Locate the cell with the specified text and output its [X, Y] center coordinate. 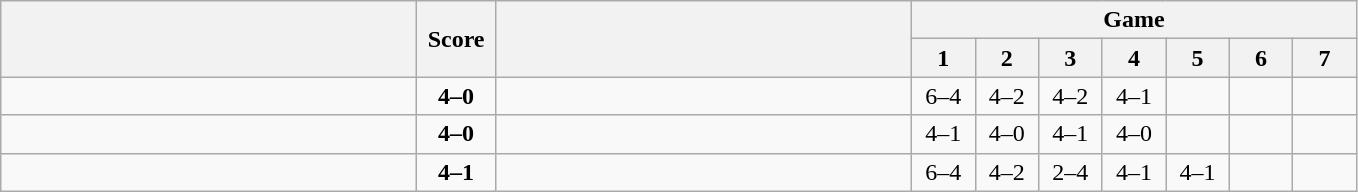
3 [1071, 58]
7 [1325, 58]
2 [1007, 58]
4 [1134, 58]
Score [456, 39]
5 [1198, 58]
2–4 [1071, 172]
Game [1134, 20]
1 [943, 58]
6 [1261, 58]
